For the text-containing cell, return its midpoint in [x, y] coordinate format. 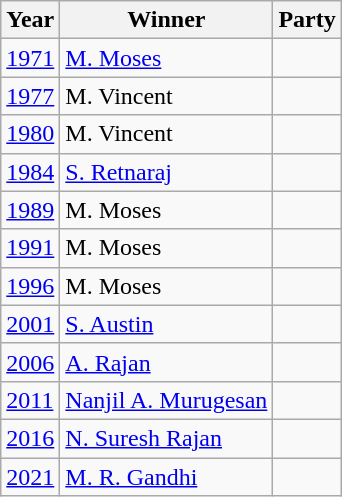
Winner [166, 20]
S. Retnaraj [166, 172]
1977 [30, 96]
1971 [30, 58]
S. Austin [166, 324]
A. Rajan [166, 362]
1996 [30, 286]
1984 [30, 172]
1991 [30, 248]
1989 [30, 210]
Party [307, 20]
2011 [30, 400]
2016 [30, 438]
2001 [30, 324]
Year [30, 20]
M. R. Gandhi [166, 477]
Nanjil A. Murugesan [166, 400]
2006 [30, 362]
2021 [30, 477]
N. Suresh Rajan [166, 438]
1980 [30, 134]
